Scan for the cell matching the given text and deliver its [X, Y] coordinate at center. 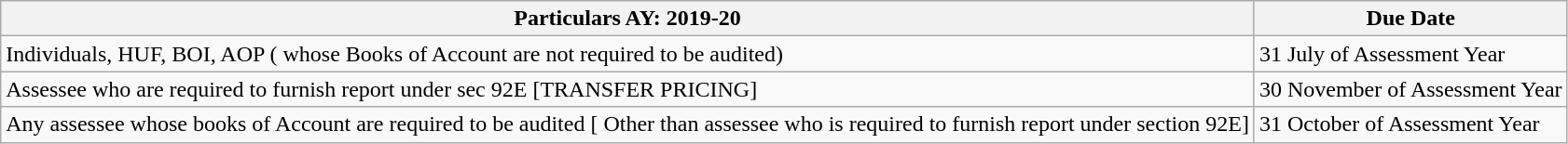
Any assessee whose books of Account are required to be audited [ Other than assessee who is required to furnish report under section 92E] [628, 124]
Particulars AY: 2019-20 [628, 19]
31 July of Assessment Year [1410, 54]
31 October of Assessment Year [1410, 124]
Due Date [1410, 19]
Individuals, HUF, BOI, AOP ( whose Books of Account are not required to be audited) [628, 54]
30 November of Assessment Year [1410, 89]
Assessee who are required to furnish report under sec 92E [TRANSFER PRICING] [628, 89]
